Pinpoint the cell where the given text exists, returning its (X, Y) midpoint coordinate. 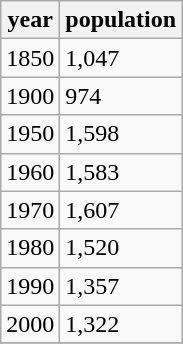
year (30, 20)
1,598 (121, 134)
1,520 (121, 248)
2000 (30, 324)
974 (121, 96)
1850 (30, 58)
1,357 (121, 286)
1,607 (121, 210)
1960 (30, 172)
1980 (30, 248)
1990 (30, 286)
1970 (30, 210)
1950 (30, 134)
1,047 (121, 58)
1,583 (121, 172)
1,322 (121, 324)
population (121, 20)
1900 (30, 96)
